Scan for the cell matching the given text and deliver its [x, y] coordinate at center. 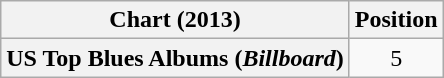
5 [396, 58]
Chart (2013) [176, 20]
US Top Blues Albums (Billboard) [176, 58]
Position [396, 20]
